For the text-containing cell, return its midpoint in [x, y] coordinate format. 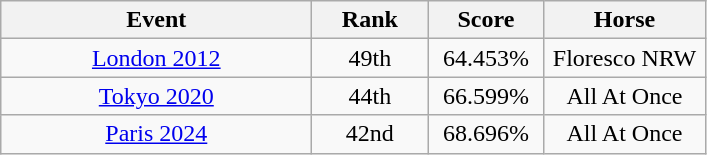
64.453% [486, 58]
Floresco NRW [624, 58]
Event [156, 20]
Paris 2024 [156, 134]
Score [486, 20]
Tokyo 2020 [156, 96]
London 2012 [156, 58]
44th [370, 96]
49th [370, 58]
66.599% [486, 96]
42nd [370, 134]
Horse [624, 20]
Rank [370, 20]
68.696% [486, 134]
